Pinpoint the cell where the given text exists, returning its (x, y) midpoint coordinate. 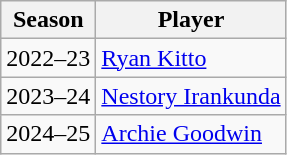
Season (48, 20)
2024–25 (48, 134)
Nestory Irankunda (191, 96)
Player (191, 20)
Archie Goodwin (191, 134)
2022–23 (48, 58)
Ryan Kitto (191, 58)
2023–24 (48, 96)
